Pinpoint the cell where the given text exists, returning its (x, y) midpoint coordinate. 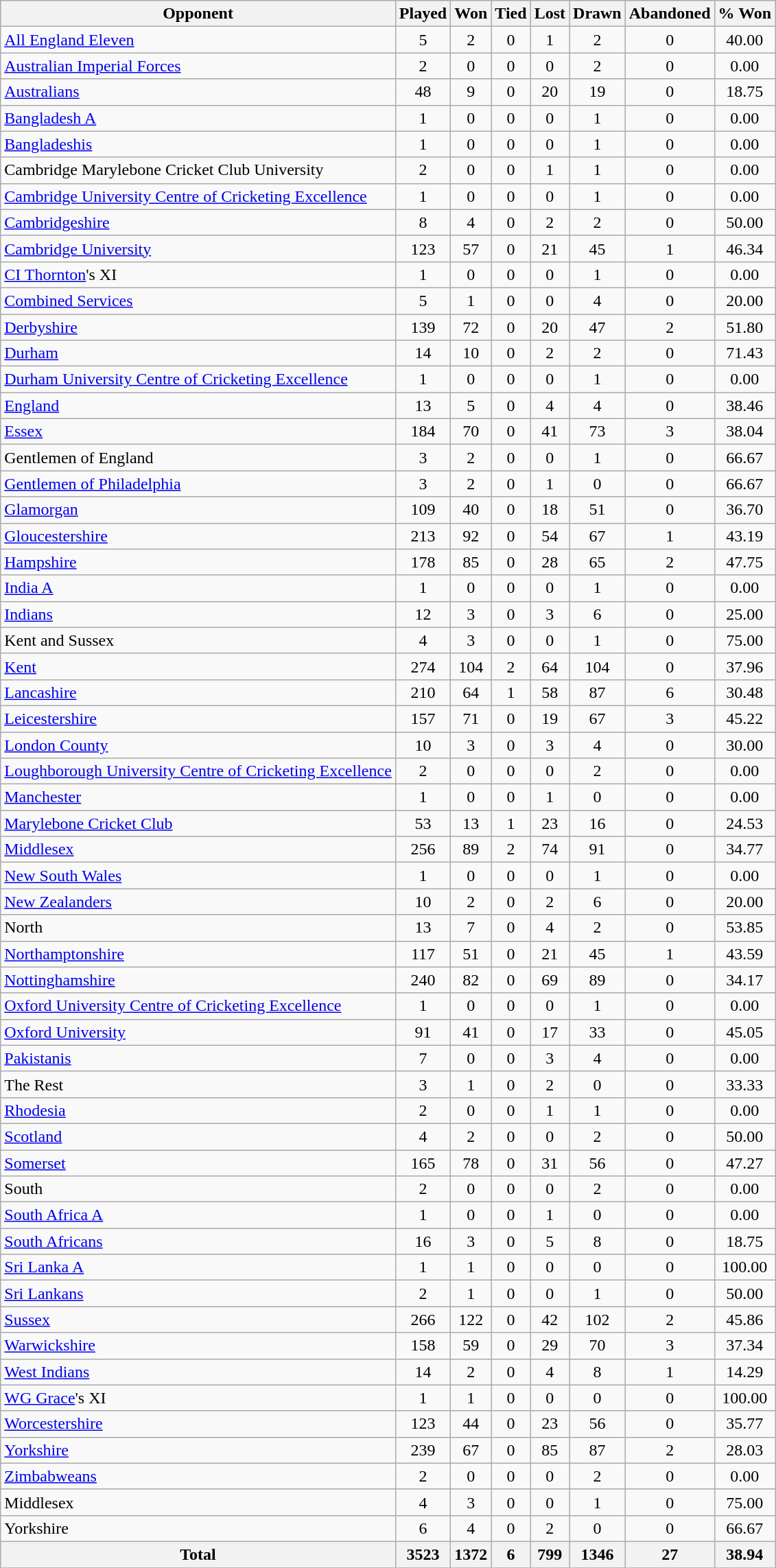
28.03 (745, 1450)
24.53 (745, 823)
45.05 (745, 1032)
India A (198, 588)
266 (423, 1320)
Oxford University Centre of Cricketing Excellence (198, 1006)
30.00 (745, 745)
48 (423, 92)
25.00 (745, 614)
213 (423, 536)
92 (471, 536)
31 (550, 1163)
30.48 (745, 692)
Cambridge University Centre of Cricketing Excellence (198, 196)
Cambridge University (198, 248)
Played (423, 14)
Zimbabweans (198, 1476)
210 (423, 692)
239 (423, 1450)
47.27 (745, 1163)
Gentlemen of Philadelphia (198, 484)
Manchester (198, 797)
Kent and Sussex (198, 640)
Tied (510, 14)
Sri Lanka A (198, 1267)
The Rest (198, 1084)
South Africans (198, 1241)
Australians (198, 92)
1372 (471, 1554)
Total (198, 1554)
157 (423, 718)
Leicestershire (198, 718)
33 (598, 1032)
72 (471, 327)
14.29 (745, 1372)
% Won (745, 14)
117 (423, 954)
59 (471, 1346)
CI Thornton's XI (198, 274)
799 (550, 1554)
Oxford University (198, 1032)
West Indians (198, 1372)
256 (423, 850)
New Zealanders (198, 902)
274 (423, 666)
Sussex (198, 1320)
London County (198, 745)
Kent (198, 666)
Marylebone Cricket Club (198, 823)
Lancashire (198, 692)
29 (550, 1346)
57 (471, 248)
28 (550, 562)
27 (670, 1554)
34.77 (745, 850)
Derbyshire (198, 327)
Cambridgeshire (198, 222)
40.00 (745, 40)
74 (550, 850)
71 (471, 718)
Bangladesh A (198, 118)
South Africa A (198, 1215)
43.59 (745, 954)
35.77 (745, 1424)
Nottinghamshire (198, 980)
Glamorgan (198, 510)
3523 (423, 1554)
Bangladeshis (198, 144)
Hampshire (198, 562)
47.75 (745, 562)
139 (423, 327)
71.43 (745, 353)
53.85 (745, 928)
165 (423, 1163)
65 (598, 562)
North (198, 928)
Lost (550, 14)
45.86 (745, 1320)
Cambridge Marylebone Cricket Club University (198, 170)
9 (471, 92)
Worcestershire (198, 1424)
Warwickshire (198, 1346)
47 (598, 327)
82 (471, 980)
38.46 (745, 406)
73 (598, 432)
36.70 (745, 510)
Australian Imperial Forces (198, 66)
69 (550, 980)
Scotland (198, 1136)
46.34 (745, 248)
158 (423, 1346)
40 (471, 510)
33.33 (745, 1084)
Durham University Centre of Cricketing Excellence (198, 379)
Won (471, 14)
53 (423, 823)
45.22 (745, 718)
Opponent (198, 14)
1346 (598, 1554)
184 (423, 432)
Drawn (598, 14)
58 (550, 692)
102 (598, 1320)
All England Eleven (198, 40)
Essex (198, 432)
17 (550, 1032)
Indians (198, 614)
Gentlemen of England (198, 458)
54 (550, 536)
Combined Services (198, 301)
WG Grace's XI (198, 1398)
122 (471, 1320)
178 (423, 562)
South (198, 1189)
38.94 (745, 1554)
Pakistanis (198, 1058)
12 (423, 614)
42 (550, 1320)
Durham (198, 353)
18 (550, 510)
Northamptonshire (198, 954)
240 (423, 980)
109 (423, 510)
78 (471, 1163)
43.19 (745, 536)
37.96 (745, 666)
Somerset (198, 1163)
Loughborough University Centre of Cricketing Excellence (198, 771)
Gloucestershire (198, 536)
Abandoned (670, 14)
Sri Lankans (198, 1294)
34.17 (745, 980)
Rhodesia (198, 1110)
England (198, 406)
38.04 (745, 432)
44 (471, 1424)
37.34 (745, 1346)
New South Wales (198, 876)
51.80 (745, 327)
